Pinpoint the cell where the given text exists, returning its [X, Y] midpoint coordinate. 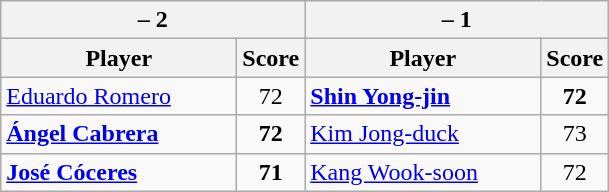
Shin Yong-jin [423, 96]
Kang Wook-soon [423, 172]
Kim Jong-duck [423, 134]
José Cóceres [119, 172]
– 2 [153, 20]
71 [271, 172]
– 1 [457, 20]
Ángel Cabrera [119, 134]
73 [575, 134]
Eduardo Romero [119, 96]
